From the cell containing the given text, extract its center point as [x, y] coordinate. 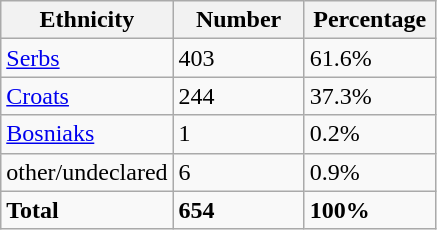
Total [87, 210]
61.6% [370, 58]
Bosniaks [87, 134]
1 [238, 134]
other/undeclared [87, 172]
Percentage [370, 20]
654 [238, 210]
Serbs [87, 58]
6 [238, 172]
403 [238, 58]
Croats [87, 96]
0.2% [370, 134]
Ethnicity [87, 20]
Number [238, 20]
0.9% [370, 172]
100% [370, 210]
244 [238, 96]
37.3% [370, 96]
